For the text-containing cell, return its midpoint in [x, y] coordinate format. 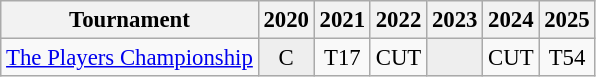
2021 [342, 20]
2025 [567, 20]
The Players Championship [130, 58]
2020 [286, 20]
T17 [342, 58]
2024 [511, 20]
C [286, 58]
Tournament [130, 20]
2023 [455, 20]
T54 [567, 58]
2022 [398, 20]
